Detect which cell encompasses the target text, then output its [X, Y] center coordinate. 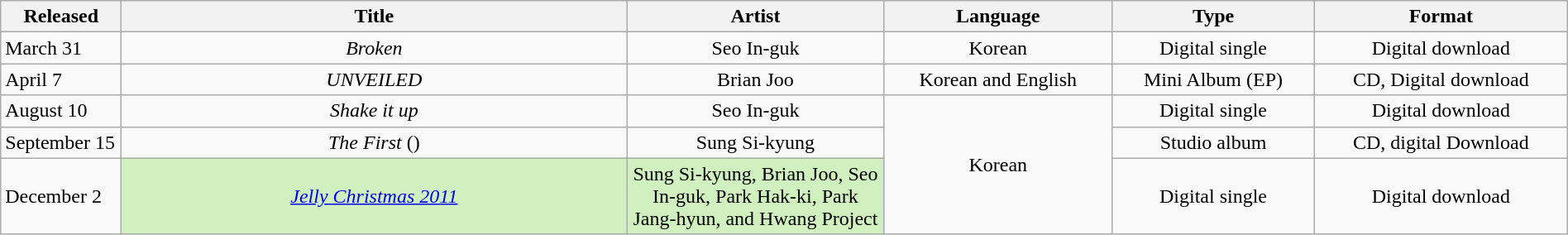
CD, Digital download [1441, 79]
December 2 [61, 196]
Studio album [1214, 142]
Jelly Christmas 2011 [374, 196]
Sung Si-kyung, Brian Joo, Seo In-guk, Park Hak-ki, Park Jang-hyun, and Hwang Project [756, 196]
Mini Album (EP) [1214, 79]
The First () [374, 142]
September 15 [61, 142]
April 7 [61, 79]
Artist [756, 17]
Title [374, 17]
Sung Si-kyung [756, 142]
UNVEILED [374, 79]
Language [998, 17]
Korean and English [998, 79]
Shake it up [374, 111]
March 31 [61, 48]
CD, digital Download [1441, 142]
Type [1214, 17]
August 10 [61, 111]
Released [61, 17]
Brian Joo [756, 79]
Broken [374, 48]
Format [1441, 17]
